Return the [X, Y] coordinate for the center point of the cell that contains the specified text.  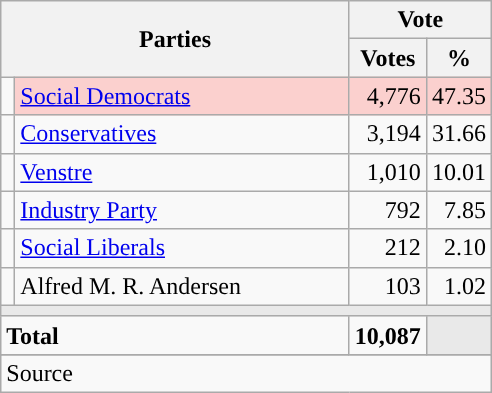
47.35 [458, 96]
3,194 [388, 134]
Industry Party [182, 210]
Source [246, 373]
Vote [420, 20]
Parties [176, 39]
31.66 [458, 134]
10.01 [458, 172]
Venstre [182, 172]
Conservatives [182, 134]
212 [388, 248]
1,010 [388, 172]
Social Liberals [182, 248]
103 [388, 286]
7.85 [458, 210]
4,776 [388, 96]
792 [388, 210]
% [458, 58]
Alfred M. R. Andersen [182, 286]
1.02 [458, 286]
Votes [388, 58]
10,087 [388, 335]
Social Democrats [182, 96]
2.10 [458, 248]
Total [176, 335]
